Extract the (x, y) coordinate from the center of the cell holding the provided text.  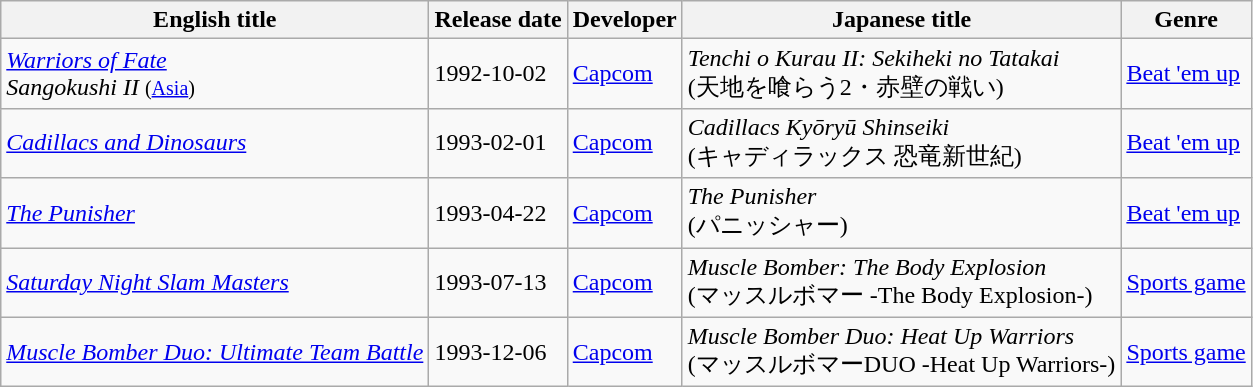
Japanese title (902, 20)
The Punisher(パニッシャー) (902, 213)
The Punisher (215, 213)
Developer (624, 20)
English title (215, 20)
Genre (1186, 20)
1993-12-06 (498, 352)
1993-02-01 (498, 143)
Muscle Bomber Duo: Heat Up Warriors(マッスルボマーDUO -Heat Up Warriors-) (902, 352)
1992-10-02 (498, 74)
1993-04-22 (498, 213)
Cadillacs Kyōryū Shinseiki(キャディラックス 恐竜新世紀) (902, 143)
Warriors of FateSangokushi II (Asia) (215, 74)
Muscle Bomber Duo: Ultimate Team Battle (215, 352)
1993-07-13 (498, 283)
Saturday Night Slam Masters (215, 283)
Tenchi o Kurau II: Sekiheki no Tatakai(天地を喰らう2・赤壁の戦い) (902, 74)
Muscle Bomber: The Body Explosion(マッスルボマー -The Body Explosion-) (902, 283)
Release date (498, 20)
Cadillacs and Dinosaurs (215, 143)
